Return the [x, y] coordinate for the center point of the cell that contains the specified text.  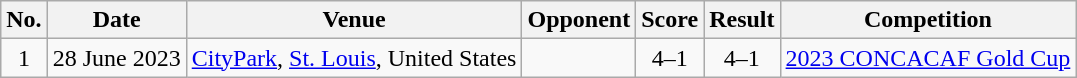
CityPark, St. Louis, United States [354, 58]
2023 CONCACAF Gold Cup [928, 58]
28 June 2023 [116, 58]
Opponent [579, 20]
Venue [354, 20]
1 [24, 58]
Result [742, 20]
No. [24, 20]
Competition [928, 20]
Score [670, 20]
Date [116, 20]
